From the cell containing the given text, extract its center point as [x, y] coordinate. 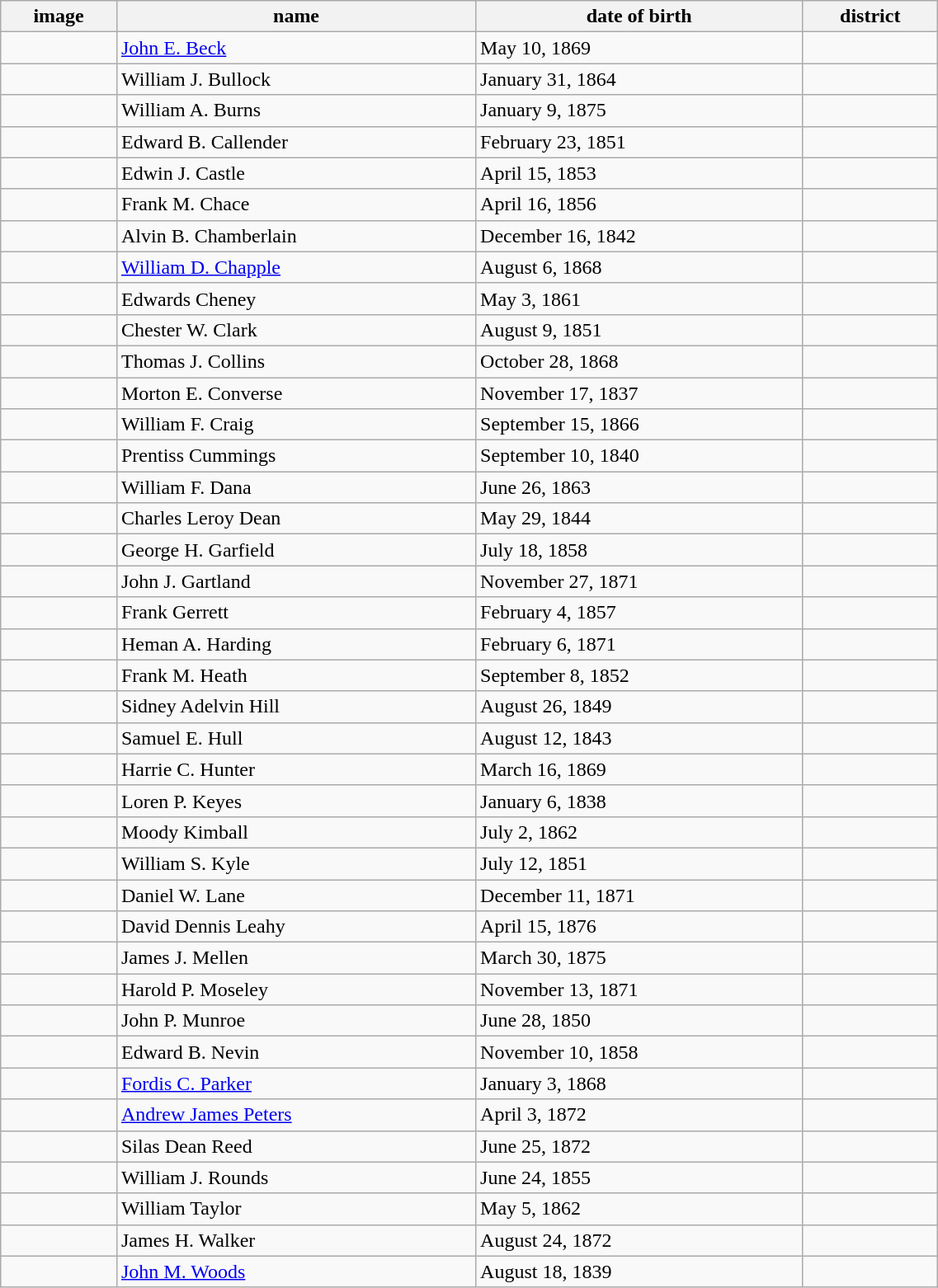
April 16, 1856 [639, 204]
Morton E. Converse [295, 393]
John E. Beck [295, 48]
William Taylor [295, 1209]
April 3, 1872 [639, 1115]
June 24, 1855 [639, 1178]
Loren P. Keyes [295, 801]
Sidney Adelvin Hill [295, 707]
John J. Gartland [295, 581]
January 9, 1875 [639, 110]
Frank Gerrett [295, 613]
October 28, 1868 [639, 361]
William A. Burns [295, 110]
Edwards Cheney [295, 298]
May 3, 1861 [639, 298]
Heman A. Harding [295, 644]
April 15, 1876 [639, 927]
Edward B. Callender [295, 142]
September 10, 1840 [639, 456]
David Dennis Leahy [295, 927]
November 27, 1871 [639, 581]
June 25, 1872 [639, 1146]
June 28, 1850 [639, 1021]
August 12, 1843 [639, 738]
Chester W. Clark [295, 330]
Charles Leroy Dean [295, 519]
February 4, 1857 [639, 613]
image [59, 16]
August 24, 1872 [639, 1240]
May 10, 1869 [639, 48]
December 16, 1842 [639, 236]
August 18, 1839 [639, 1272]
June 26, 1863 [639, 487]
November 13, 1871 [639, 990]
Edwin J. Castle [295, 173]
December 11, 1871 [639, 895]
January 31, 1864 [639, 79]
Moody Kimball [295, 832]
Alvin B. Chamberlain [295, 236]
January 6, 1838 [639, 801]
August 9, 1851 [639, 330]
Silas Dean Reed [295, 1146]
William D. Chapple [295, 267]
July 2, 1862 [639, 832]
September 15, 1866 [639, 425]
William S. Kyle [295, 863]
February 23, 1851 [639, 142]
Harold P. Moseley [295, 990]
Samuel E. Hull [295, 738]
March 16, 1869 [639, 769]
May 5, 1862 [639, 1209]
Andrew James Peters [295, 1115]
James J. Mellen [295, 958]
September 8, 1852 [639, 675]
January 3, 1868 [639, 1084]
Harrie C. Hunter [295, 769]
July 18, 1858 [639, 550]
George H. Garfield [295, 550]
district [870, 16]
March 30, 1875 [639, 958]
James H. Walker [295, 1240]
name [295, 16]
August 26, 1849 [639, 707]
Edward B. Nevin [295, 1052]
William F. Craig [295, 425]
William F. Dana [295, 487]
April 15, 1853 [639, 173]
July 12, 1851 [639, 863]
William J. Rounds [295, 1178]
Prentiss Cummings [295, 456]
date of birth [639, 16]
November 17, 1837 [639, 393]
Frank M. Chace [295, 204]
August 6, 1868 [639, 267]
John M. Woods [295, 1272]
Thomas J. Collins [295, 361]
Daniel W. Lane [295, 895]
William J. Bullock [295, 79]
November 10, 1858 [639, 1052]
February 6, 1871 [639, 644]
Frank M. Heath [295, 675]
John P. Munroe [295, 1021]
Fordis C. Parker [295, 1084]
May 29, 1844 [639, 519]
